Search for the cell housing the specified text and yield its [x, y] center coordinate. 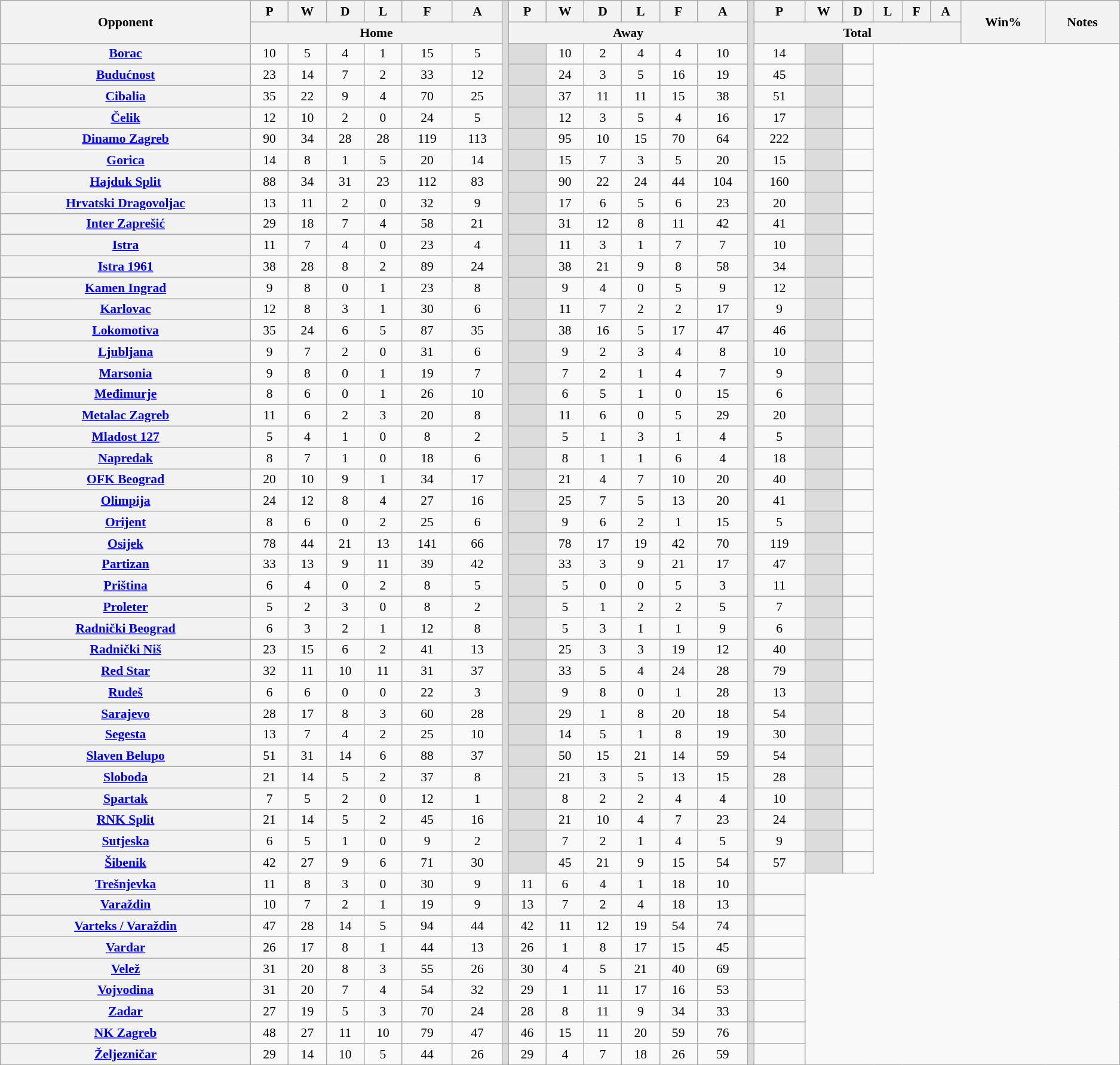
69 [723, 969]
53 [723, 990]
Radnički Niš [125, 650]
Sarajevo [125, 714]
Win% [1004, 22]
Gorica [125, 161]
Istra 1961 [125, 267]
104 [723, 182]
Ljubljana [125, 352]
141 [428, 544]
55 [428, 969]
76 [723, 1033]
Trešnjevka [125, 884]
Away [628, 33]
71 [428, 863]
89 [428, 267]
Total [857, 33]
Željezničar [125, 1054]
Metalac Zagreb [125, 416]
Karlovac [125, 309]
Sutjeska [125, 842]
Orijent [125, 522]
Red Star [125, 671]
Segesta [125, 735]
Hajduk Split [125, 182]
60 [428, 714]
Home [376, 33]
Spartak [125, 799]
Radnički Beograd [125, 628]
74 [723, 926]
57 [779, 863]
Šibenik [125, 863]
112 [428, 182]
Sloboda [125, 778]
222 [779, 139]
OFK Beograd [125, 480]
Proleter [125, 607]
160 [779, 182]
Kamen Ingrad [125, 288]
95 [565, 139]
113 [477, 139]
NK Zagreb [125, 1033]
Velež [125, 969]
Borac [125, 54]
Rudeš [125, 692]
50 [565, 756]
Opponent [125, 22]
Priština [125, 586]
Lokomotiva [125, 331]
Vojvodina [125, 990]
Varaždin [125, 905]
94 [428, 926]
39 [428, 564]
Inter Zaprešić [125, 224]
66 [477, 544]
Osijek [125, 544]
64 [723, 139]
Partizan [125, 564]
Mladost 127 [125, 437]
Slaven Belupo [125, 756]
Notes [1082, 22]
87 [428, 331]
Varteks / Varaždin [125, 926]
48 [269, 1033]
Dinamo Zagreb [125, 139]
Budućnost [125, 75]
Cibalia [125, 97]
Napredak [125, 458]
Olimpija [125, 501]
Hrvatski Dragovoljac [125, 203]
83 [477, 182]
Zadar [125, 1012]
Istra [125, 245]
Vardar [125, 948]
RNK Split [125, 820]
Međimurje [125, 394]
Marsonia [125, 373]
Čelik [125, 118]
